Return the (x, y) coordinate for the center point of the cell that contains the specified text.  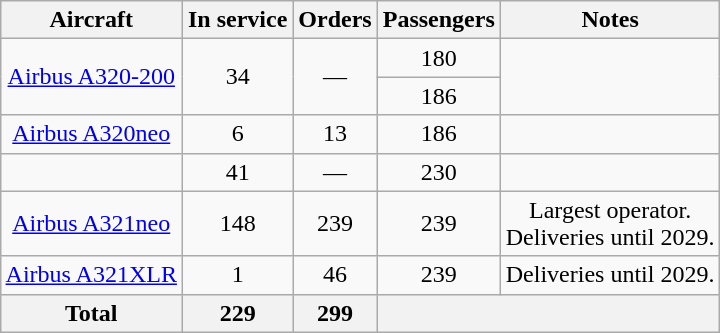
Airbus A320-200 (91, 77)
1 (237, 275)
Airbus A320neo (91, 134)
Airbus A321neo (91, 224)
Airbus A321XLR (91, 275)
34 (237, 77)
41 (237, 172)
46 (335, 275)
Notes (610, 20)
In service (237, 20)
6 (237, 134)
230 (438, 172)
Largest operator.Deliveries until 2029. (610, 224)
299 (335, 313)
180 (438, 58)
Aircraft (91, 20)
Deliveries until 2029. (610, 275)
13 (335, 134)
148 (237, 224)
229 (237, 313)
Passengers (438, 20)
Orders (335, 20)
Total (91, 313)
